Find where the given text appears and provide that cell's center as (x, y) coordinate. 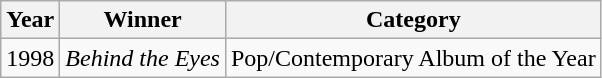
Year (30, 20)
Pop/Contemporary Album of the Year (413, 58)
Category (413, 20)
Winner (143, 20)
1998 (30, 58)
Behind the Eyes (143, 58)
